Find where the given text appears and provide that cell's center as (X, Y) coordinate. 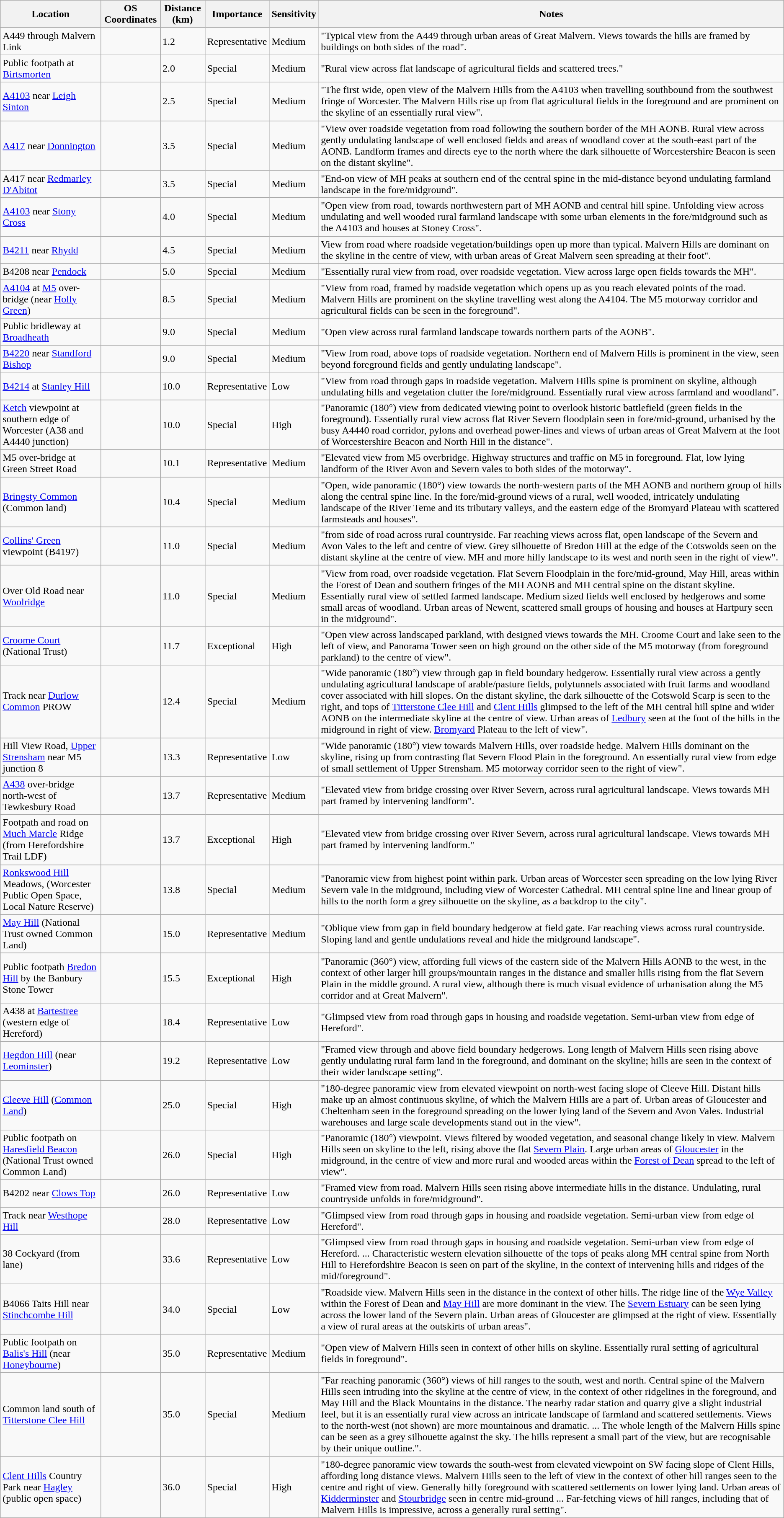
12.4 (183, 701)
OS Coordinates (131, 14)
"Open view across rural farmland landscape towards northern parts of the AONB". (551, 332)
34.0 (183, 1309)
11.7 (183, 646)
A4103 near Stony Cross (51, 217)
Ronkswood Hill Meadows, (Worcester Public Open Space, Local Nature Reserve) (51, 890)
2.5 (183, 101)
A4103 near Leigh Sinton (51, 101)
Public bridleway at Broadheath (51, 332)
Track near Westhope Hill (51, 1221)
1.2 (183, 41)
May Hill (National Trust owned Common Land) (51, 934)
"Typical view from the A449 through urban areas of Great Malvern. Views towards the hills are framed by buildings on both sides of the road". (551, 41)
"Rural view across flat landscape of agricultural fields and scattered trees." (551, 69)
Location (51, 14)
"Essentially rural view from road, over roadside vegetation. View across large open fields towards the MH". (551, 271)
Notes (551, 14)
"Elevated view from bridge crossing over River Severn, across rural agricultural landscape. Views towards MH part framed by intervening landform." (551, 839)
B4066 Taits Hill near Stinchcombe Hill (51, 1309)
Hegdon Hill (near Leominster) (51, 1061)
Track near Durlow Common PROW (51, 701)
B4202 near Clows Top (51, 1194)
Collins' Green viewpoint (B4197) (51, 546)
28.0 (183, 1221)
15.5 (183, 978)
8.5 (183, 299)
19.2 (183, 1061)
Cleeve Hill (Common Land) (51, 1105)
Footpath and road on Much Marcle Ridge (from Herefordshire Trail LDF) (51, 839)
B4208 near Pendock (51, 271)
"Elevated view from bridge crossing over River Severn, across rural agricultural landscape. Views towards MH part framed by intervening landform". (551, 795)
Ketch viewpoint at southern edge of Worcester (A38 and A4440 junction) (51, 425)
33.6 (183, 1259)
2.0 (183, 69)
18.4 (183, 1022)
Bringsty Common (Common land) (51, 502)
"Framed view from road. Malvern Hills seen rising above intermediate hills in the distance. Undulating, rural countryside unfolds in fore/midground". (551, 1194)
"End-on view of MH peaks at southern end of the central spine in the mid-distance beyond undulating farmland landscape in the fore/midground". (551, 184)
25.0 (183, 1105)
Importance (237, 14)
B4220 near Standford Bishop (51, 359)
10.1 (183, 463)
A4104 at M5 over-bridge (near Holly Green) (51, 299)
5.0 (183, 271)
B4214 at Stanley Hill (51, 386)
B4211 near Rhydd (51, 250)
Clent Hills Country Park near Hagley (public open space) (51, 1487)
Distance (km) (183, 14)
M5 over-bridge at Green Street Road (51, 463)
A449 through Malvern Link (51, 41)
"Open view of Malvern Hills seen in context of other hills on skyline. Essentially rural setting of agricultural fields in foreground". (551, 1353)
A438 at Bartestree (western edge of Hereford) (51, 1022)
A417 near Donnington (51, 146)
38 Cockyard (from lane) (51, 1259)
A417 near Redmarley D'Abitot (51, 184)
Public footpath Bredon Hill by the Banbury Stone Tower (51, 978)
15.0 (183, 934)
Public footpath at Birtsmorten (51, 69)
Public footpath on Haresfield Beacon (National Trust owned Common Land) (51, 1155)
Croome Court (National Trust) (51, 646)
Public footpath on Balis's Hill (near Honeybourne) (51, 1353)
10.4 (183, 502)
13.3 (183, 757)
Hill View Road, Upper Strensham near M5 junction 8 (51, 757)
Sensitivity (294, 14)
4.0 (183, 217)
13.8 (183, 890)
Common land south of Titterstone Clee Hill (51, 1415)
36.0 (183, 1487)
4.5 (183, 250)
A438 over-bridge north-west of Tewkesbury Road (51, 795)
Over Old Road near Woolridge (51, 596)
